Scan for the cell matching the given text and deliver its [X, Y] coordinate at center. 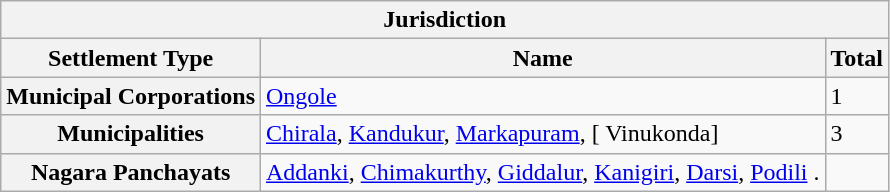
Total [857, 58]
Settlement Type [131, 58]
Jurisdiction [445, 20]
Municipal Corporations [131, 96]
Addanki, Chimakurthy, Giddalur, Kanigiri, Darsi, Podili . [544, 172]
Nagara Panchayats [131, 172]
Name [544, 58]
3 [857, 134]
Municipalities [131, 134]
Chirala, Kandukur, Markapuram, [ Vinukonda] [544, 134]
Ongole [544, 96]
1 [857, 96]
